Scan for the cell matching the given text and deliver its [X, Y] coordinate at center. 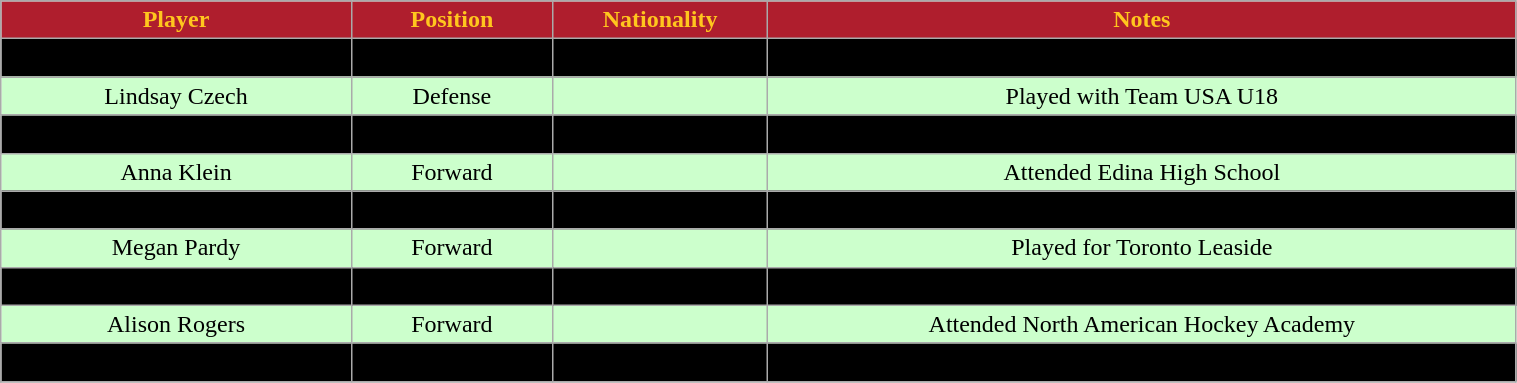
Played for Toronto Leaside [1142, 248]
Attended Edina High School [1142, 172]
Monique Aanenson [176, 58]
Mallory Iozzo [176, 134]
Hannah Markel [176, 210]
Played for Northwood [1142, 210]
Lindsay Czech [176, 96]
Nationality [660, 20]
Naome Rogge [176, 362]
Player [176, 20]
Attended Eden Prairie HS with Anna Klein [1142, 362]
Position [452, 20]
Chosen to USA U-18 Development Camp [1142, 286]
Megan Pardy [176, 248]
Notes [1142, 20]
Anna Klein [176, 172]
Goaltender [452, 210]
McKenzie Revering [176, 286]
Alison Rogers [176, 324]
